Determine the (X, Y) coordinate at the center of the cell enclosing the given text.  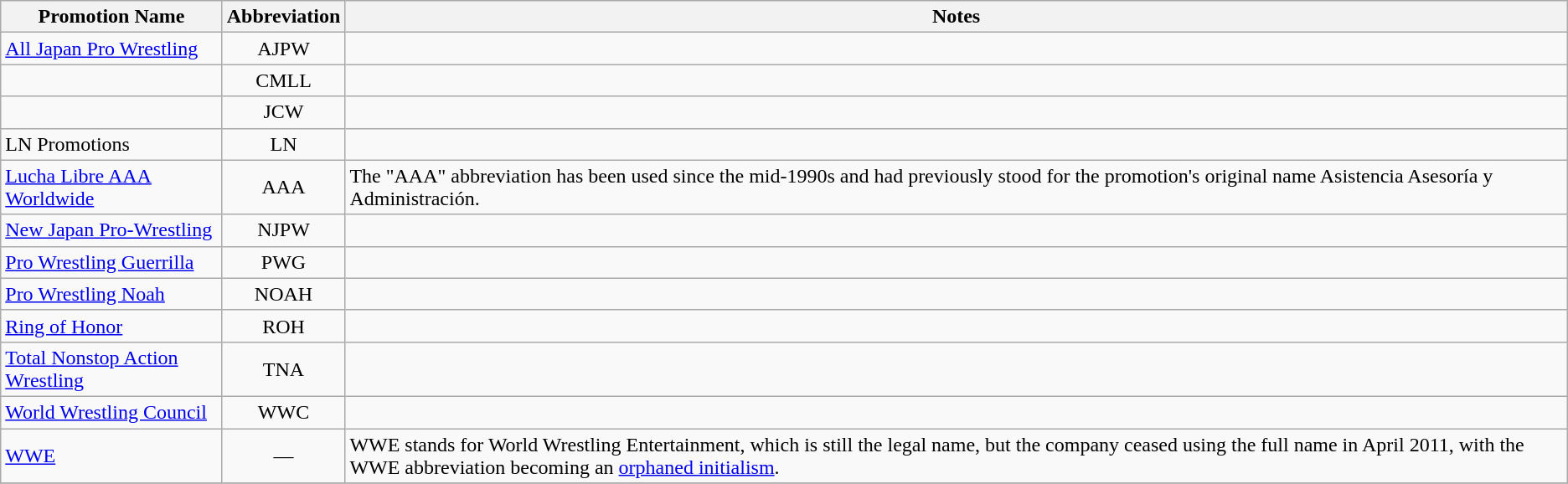
— (283, 456)
WWC (283, 412)
All Japan Pro Wrestling (111, 49)
Lucha Libre AAA Worldwide (111, 188)
LN Promotions (111, 144)
NOAH (283, 294)
World Wrestling Council (111, 412)
CMLL (283, 80)
Ring of Honor (111, 326)
Promotion Name (111, 17)
LN (283, 144)
ROH (283, 326)
JCW (283, 112)
PWG (283, 262)
Abbreviation (283, 17)
AJPW (283, 49)
TNA (283, 368)
AAA (283, 188)
New Japan Pro-Wrestling (111, 230)
Pro Wrestling Guerrilla (111, 262)
Total Nonstop Action Wrestling (111, 368)
WWE (111, 456)
Pro Wrestling Noah (111, 294)
Notes (957, 17)
NJPW (283, 230)
